Return the [X, Y] coordinate for the center point of the cell that contains the specified text.  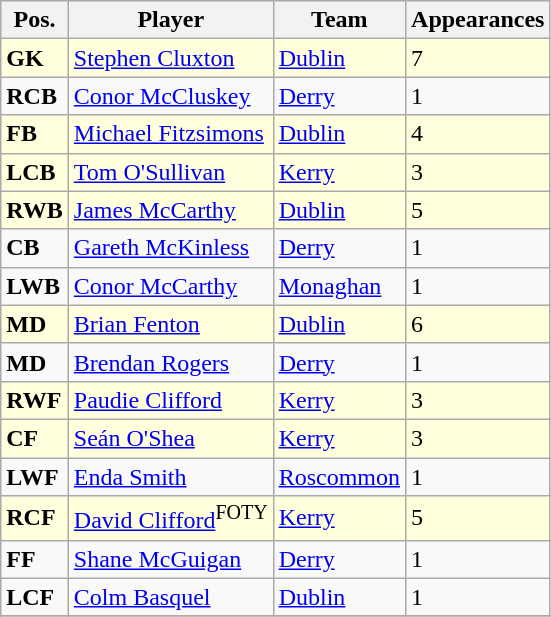
7 [478, 58]
Enda Smith [170, 477]
CB [35, 248]
Brian Fenton [170, 324]
LCF [35, 597]
Tom O'Sullivan [170, 172]
GK [35, 58]
RWF [35, 400]
Conor McCluskey [170, 96]
Monaghan [339, 286]
LWB [35, 286]
Gareth McKinless [170, 248]
FB [35, 134]
Seán O'Shea [170, 438]
4 [478, 134]
RCB [35, 96]
Team [339, 20]
Player [170, 20]
6 [478, 324]
RCF [35, 518]
Stephen Cluxton [170, 58]
Paudie Clifford [170, 400]
Michael Fitzsimons [170, 134]
Roscommon [339, 477]
RWB [35, 210]
FF [35, 559]
James McCarthy [170, 210]
CF [35, 438]
LWF [35, 477]
Pos. [35, 20]
Brendan Rogers [170, 362]
David CliffordFOTY [170, 518]
LCB [35, 172]
Conor McCarthy [170, 286]
Shane McGuigan [170, 559]
Appearances [478, 20]
Colm Basquel [170, 597]
